Return the [x, y] coordinate for the center point of the cell that contains the specified text.  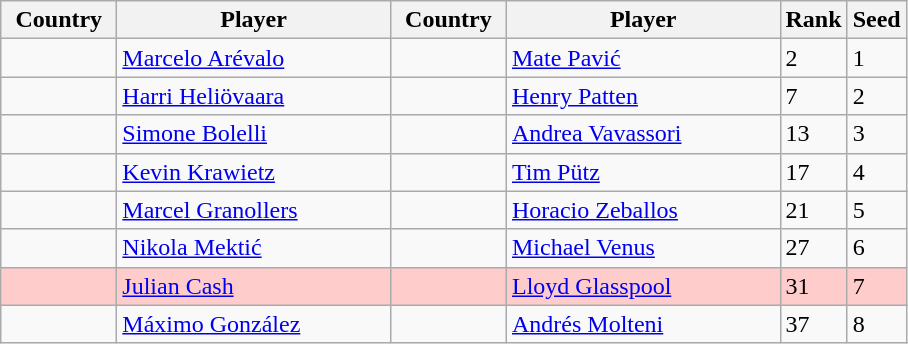
Mate Pavić [643, 58]
Lloyd Glasspool [643, 286]
Tim Pütz [643, 172]
21 [814, 210]
Nikola Mektić [254, 248]
Michael Venus [643, 248]
Rank [814, 20]
5 [876, 210]
31 [814, 286]
Simone Bolelli [254, 134]
Andrea Vavassori [643, 134]
27 [814, 248]
17 [814, 172]
Henry Patten [643, 96]
3 [876, 134]
Julian Cash [254, 286]
13 [814, 134]
Harri Heliövaara [254, 96]
4 [876, 172]
Horacio Zeballos [643, 210]
1 [876, 58]
6 [876, 248]
Marcelo Arévalo [254, 58]
8 [876, 324]
37 [814, 324]
Marcel Granollers [254, 210]
Seed [876, 20]
Andrés Molteni [643, 324]
Kevin Krawietz [254, 172]
Máximo González [254, 324]
